For the text-containing cell, return its midpoint in [X, Y] coordinate format. 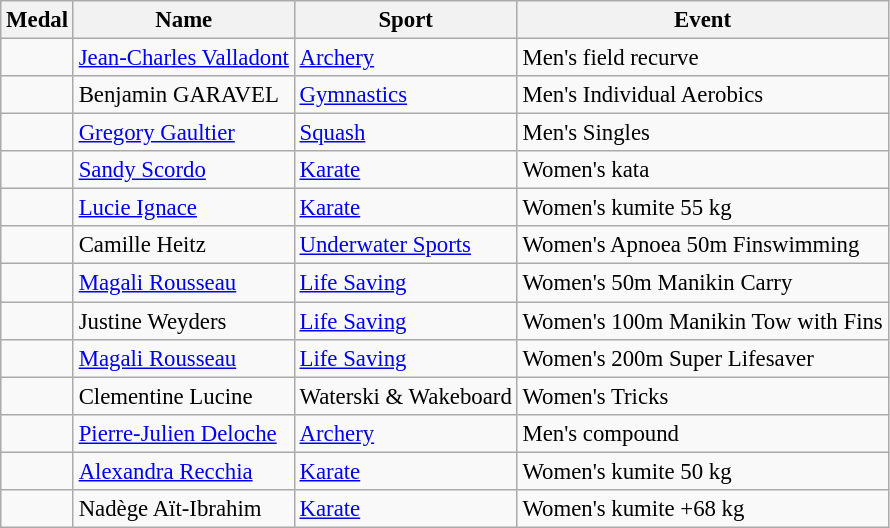
Alexandra Recchia [184, 471]
Nadège Aït-Ibrahim [184, 509]
Women's kumite +68 kg [702, 509]
Gregory Gaultier [184, 133]
Women's kumite 50 kg [702, 471]
Women's kata [702, 170]
Medal [38, 20]
Camille Heitz [184, 245]
Sport [406, 20]
Jean-Charles Valladont [184, 58]
Name [184, 20]
Lucie Ignace [184, 208]
Pierre-Julien Deloche [184, 433]
Women's 100m Manikin Tow with Fins [702, 321]
Gymnastics [406, 95]
Justine Weyders [184, 321]
Clementine Lucine [184, 396]
Benjamin GARAVEL [184, 95]
Underwater Sports [406, 245]
Women's 50m Manikin Carry [702, 283]
Women's Apnoea 50m Finswimming [702, 245]
Men's Individual Aerobics [702, 95]
Men's field recurve [702, 58]
Men's Singles [702, 133]
Event [702, 20]
Women's kumite 55 kg [702, 208]
Waterski & Wakeboard [406, 396]
Squash [406, 133]
Women's 200m Super Lifesaver [702, 358]
Women's Tricks [702, 396]
Men's compound [702, 433]
Sandy Scordo [184, 170]
